Return [X, Y] of the center of cell containing provided text 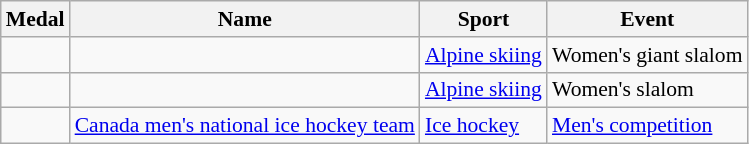
Event [648, 19]
Canada men's national ice hockey team [245, 126]
Sport [484, 19]
Women's giant slalom [648, 55]
Name [245, 19]
Women's slalom [648, 90]
Ice hockey [484, 126]
Medal [36, 19]
Men's competition [648, 126]
